Identify which cell holds the provided text, then report its (x, y) central coordinate. 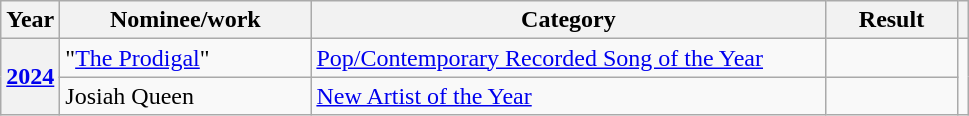
Year (30, 20)
New Artist of the Year (568, 96)
Pop/Contemporary Recorded Song of the Year (568, 58)
Result (892, 20)
Category (568, 20)
2024 (30, 77)
Nominee/work (186, 20)
Josiah Queen (186, 96)
"The Prodigal" (186, 58)
